Output the (x, y) coordinate of the center of the cell containing the given text.  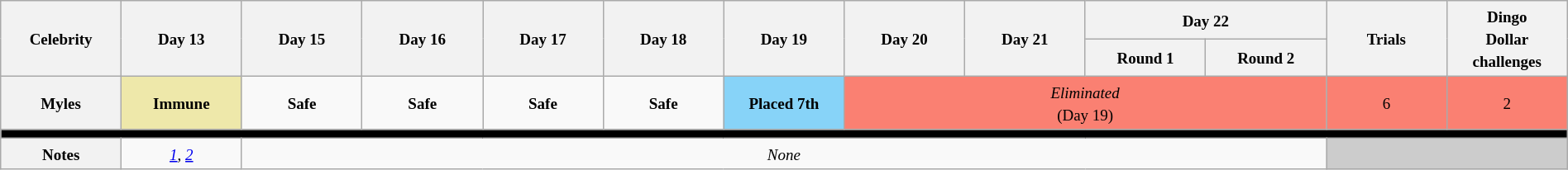
6 (1387, 104)
Immune (181, 104)
Day 21 (1025, 39)
Day 17 (543, 39)
Trials (1387, 39)
Placed 7th (784, 104)
Day 16 (423, 39)
Round 1 (1145, 58)
Round 2 (1266, 58)
DingoDollarchallenges (1507, 39)
Day 20 (905, 39)
Day 19 (784, 39)
Celebrity (61, 39)
2 (1507, 104)
Day 13 (181, 39)
Eliminated(Day 19) (1085, 104)
None (784, 154)
Day 22 (1206, 20)
Notes (61, 154)
1, 2 (181, 154)
Myles (61, 104)
Day 18 (663, 39)
Day 15 (302, 39)
